Scan for the cell matching the given text and deliver its (X, Y) coordinate at center. 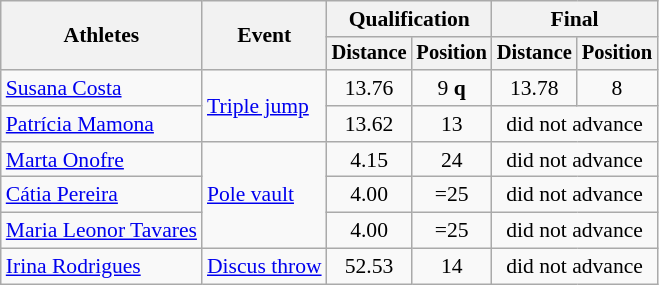
Discus throw (264, 267)
Event (264, 36)
Susana Costa (102, 88)
13.78 (534, 88)
13 (452, 124)
Triple jump (264, 106)
Maria Leonor Tavares (102, 231)
Patrícia Mamona (102, 124)
Final (574, 19)
13.76 (370, 88)
Athletes (102, 36)
Irina Rodrigues (102, 267)
8 (617, 88)
Marta Onofre (102, 160)
4.15 (370, 160)
9 q (452, 88)
14 (452, 267)
Qualification (410, 19)
24 (452, 160)
Pole vault (264, 196)
13.62 (370, 124)
52.53 (370, 267)
Cátia Pereira (102, 195)
